Extract the (X, Y) coordinate from the center of the cell holding the provided text.  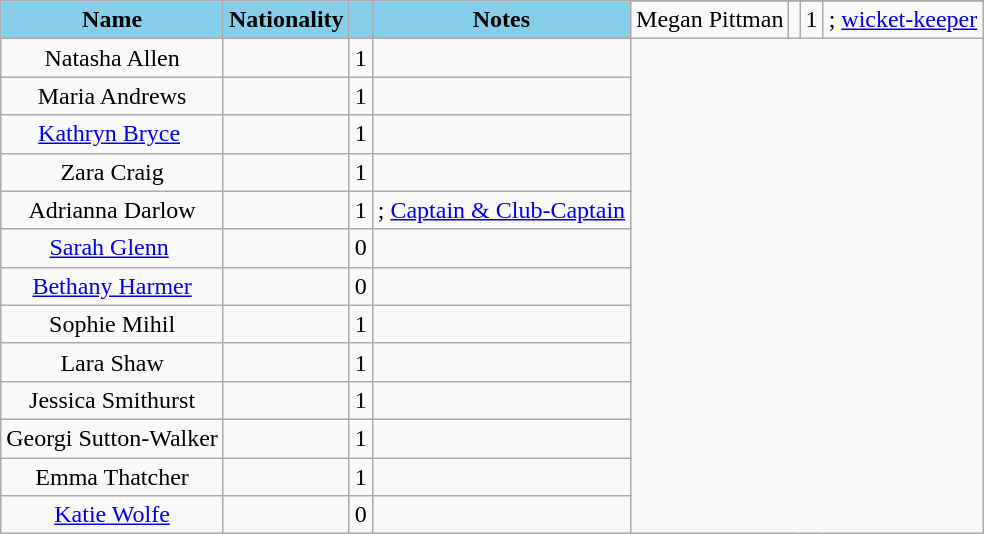
Maria Andrews (112, 96)
Sarah Glenn (112, 248)
Adrianna Darlow (112, 210)
Natasha Allen (112, 58)
Kathryn Bryce (112, 134)
Name (112, 20)
Megan Pittman (710, 20)
; Captain & Club-Captain (501, 210)
Notes (501, 20)
Jessica Smithurst (112, 400)
Lara Shaw (112, 362)
; wicket-keeper (903, 20)
Zara Craig (112, 172)
Katie Wolfe (112, 515)
Sophie Mihil (112, 324)
Bethany Harmer (112, 286)
Nationality (286, 20)
Emma Thatcher (112, 477)
Georgi Sutton-Walker (112, 438)
